Capture the cell that displays the provided text and extract its (x, y) central coordinate. 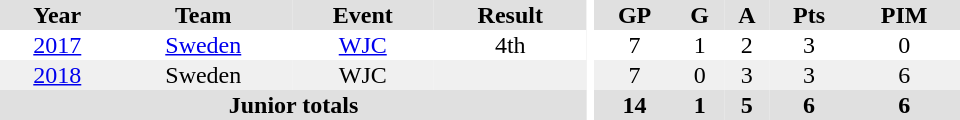
5 (747, 105)
14 (635, 105)
2018 (58, 75)
A (747, 15)
Result (511, 15)
Team (204, 15)
G (700, 15)
2 (747, 45)
4th (511, 45)
Year (58, 15)
GP (635, 15)
2017 (58, 45)
Junior totals (294, 105)
Pts (810, 15)
PIM (904, 15)
Event (363, 15)
